Scan for the cell matching the given text and deliver its (x, y) coordinate at center. 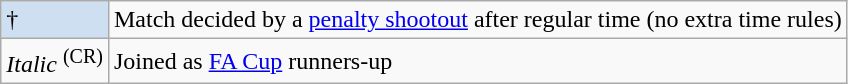
Italic (CR) (55, 62)
Match decided by a penalty shootout after regular time (no extra time rules) (478, 20)
Joined as FA Cup runners-up (478, 62)
† (55, 20)
